Return the (X, Y) coordinate for the center point of the cell that contains the specified text.  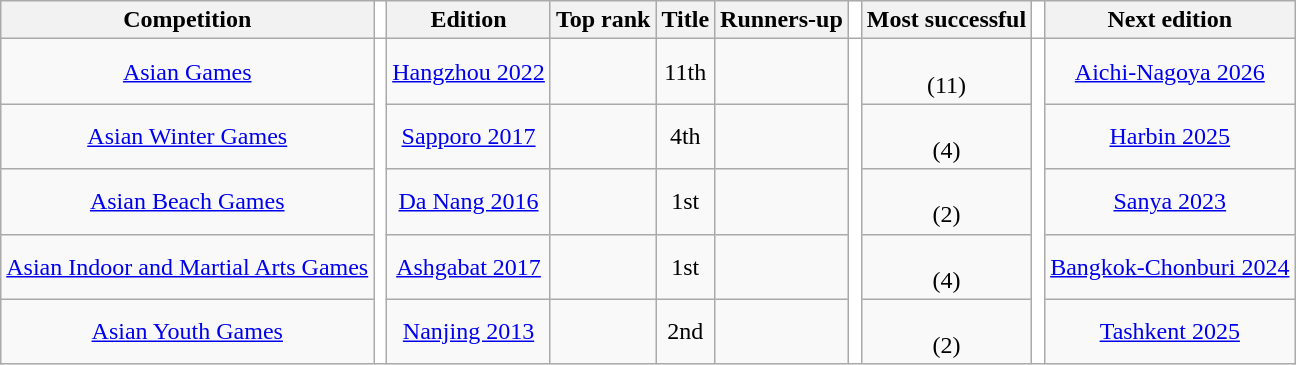
Sapporo 2017 (469, 136)
Ashgabat 2017 (469, 266)
Tashkent 2025 (1170, 332)
Aichi-Nagoya 2026 (1170, 72)
Asian Youth Games (188, 332)
Asian Beach Games (188, 202)
Nanjing 2013 (469, 332)
Sanya 2023 (1170, 202)
Top rank (603, 20)
Most successful (946, 20)
Hangzhou 2022 (469, 72)
(11) (946, 72)
Title (686, 20)
4th (686, 136)
Competition (188, 20)
11th (686, 72)
Next edition (1170, 20)
Asian Games (188, 72)
Edition (469, 20)
Runners-up (782, 20)
Harbin 2025 (1170, 136)
Asian Winter Games (188, 136)
Asian Indoor and Martial Arts Games (188, 266)
2nd (686, 332)
Da Nang 2016 (469, 202)
Bangkok-Chonburi 2024 (1170, 266)
